Identify which cell holds the provided text, then report its [X, Y] central coordinate. 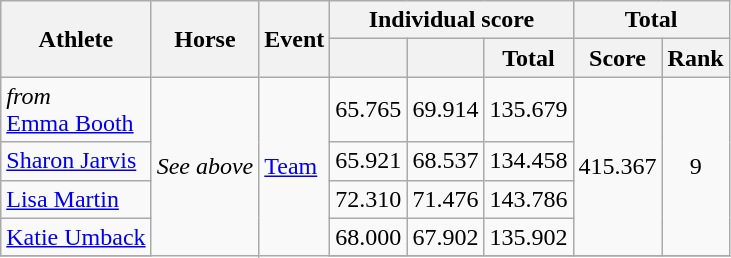
71.476 [446, 199]
9 [696, 166]
Score [618, 58]
Lisa Martin [76, 199]
Athlete [76, 39]
65.921 [368, 161]
Team [294, 166]
415.367 [618, 166]
135.902 [528, 237]
Sharon Jarvis [76, 161]
Horse [205, 39]
67.902 [446, 237]
72.310 [368, 199]
68.537 [446, 161]
See above [205, 166]
135.679 [528, 110]
65.765 [368, 110]
Event [294, 39]
134.458 [528, 161]
143.786 [528, 199]
Individual score [452, 20]
fromEmma Booth [76, 110]
Katie Umback [76, 237]
69.914 [446, 110]
Rank [696, 58]
68.000 [368, 237]
